Return (X, Y) of the center of cell containing provided text 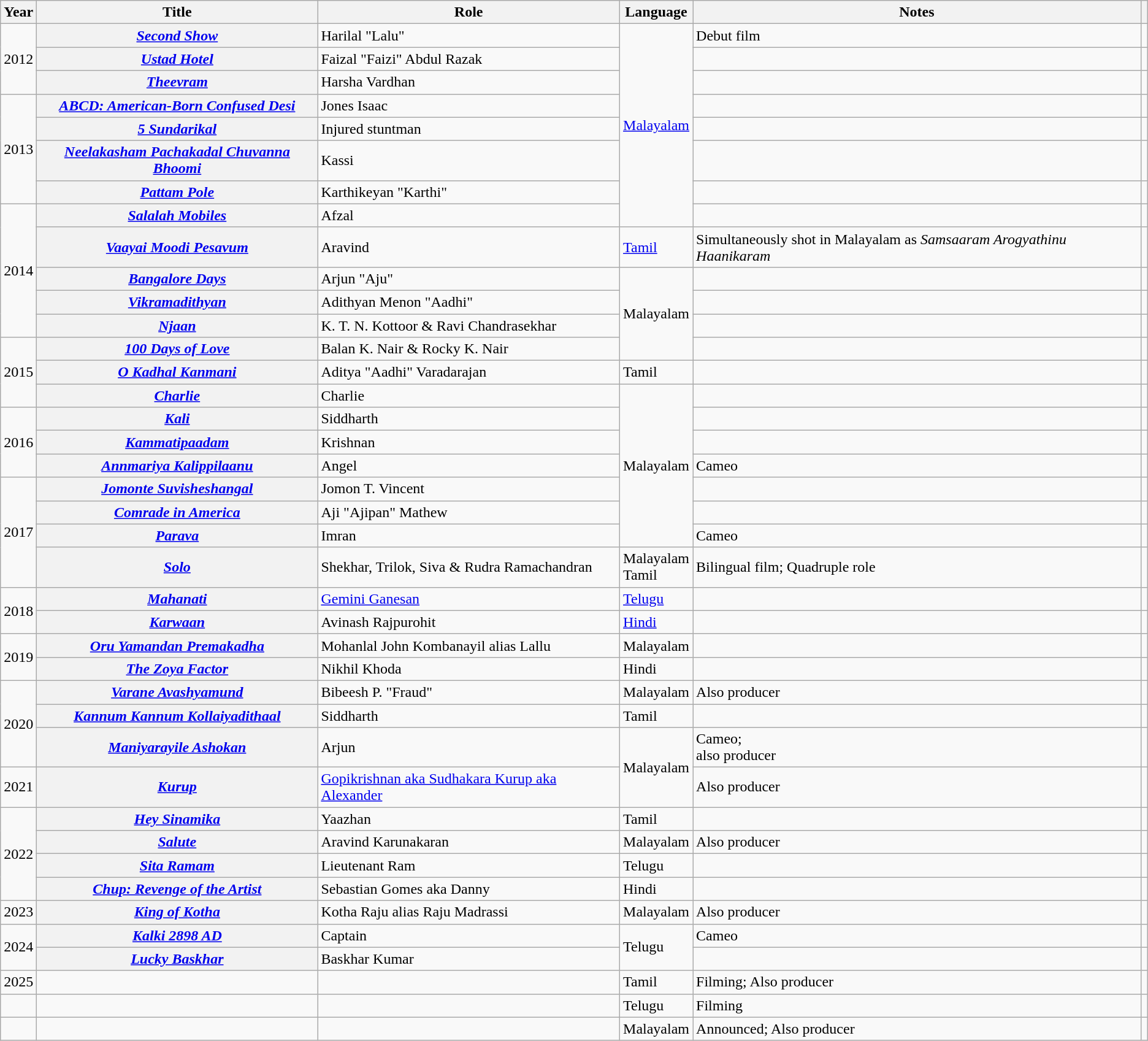
Maniyarayile Ashokan (177, 747)
2022 (18, 854)
Bibeesh P. "Fraud" (469, 692)
Kannum Kannum Kollaiyadithaal (177, 716)
Varane Avashyamund (177, 692)
Imran (469, 536)
Harsha Vardhan (469, 82)
Mahanati (177, 599)
2023 (18, 912)
2025 (18, 982)
Second Show (177, 36)
Kurup (177, 788)
Debut film (917, 36)
Aditya "Aadhi" Varadarajan (469, 372)
Captain (469, 935)
Arjun (469, 747)
Shekhar, Trilok, Siva & Rudra Ramachandran (469, 567)
Lucky Baskhar (177, 959)
Comrade in America (177, 512)
Role (469, 12)
Notes (917, 12)
Injured stuntman (469, 129)
O Kadhal Kanmani (177, 372)
2018 (18, 610)
Salute (177, 842)
5 Sundarikal (177, 129)
Kotha Raju alias Raju Madrassi (469, 912)
Ustad Hotel (177, 59)
2015 (18, 372)
2013 (18, 148)
Baskhar Kumar (469, 959)
MalayalamTamil (656, 567)
Title (177, 12)
Language (656, 12)
Kali (177, 419)
Cameo;also producer (917, 747)
Jones Isaac (469, 106)
Karthikeyan "Karthi" (469, 192)
Bilingual film; Quadruple role (917, 567)
Pattam Pole (177, 192)
Mohanlal John Kombanayil alias Lallu (469, 645)
Chup: Revenge of the Artist (177, 889)
Hey Sinamika (177, 819)
Faizal "Faizi" Abdul Razak (469, 59)
Year (18, 12)
Neelakasham Pachakadal Chuvanna Bhoomi (177, 161)
Jomonte Suvisheshangal (177, 489)
2014 (18, 270)
Theevram (177, 82)
Aravind Karunakaran (469, 842)
K. T. N. Kottoor & Ravi Chandrasekhar (469, 326)
Harilal "Lalu" (469, 36)
2020 (18, 724)
Kalki 2898 AD (177, 935)
2017 (18, 532)
Sebastian Gomes aka Danny (469, 889)
100 Days of Love (177, 349)
2016 (18, 442)
Filming (917, 1005)
Aravind (469, 247)
Bangalore Days (177, 278)
Arjun "Aju" (469, 278)
Simultaneously shot in Malayalam as Samsaaram Arogyathinu Haanikaram (917, 247)
Jomon T. Vincent (469, 489)
Gopikrishnan aka Sudhakara Kurup aka Alexander (469, 788)
Yaazhan (469, 819)
Solo (177, 567)
Angel (469, 466)
Adithyan Menon "Aadhi" (469, 302)
Announced; Also producer (917, 1029)
Afzal (469, 215)
2019 (18, 657)
ABCD: American-Born Confused Desi (177, 106)
Karwaan (177, 622)
2024 (18, 947)
Filming; Also producer (917, 982)
King of Kotha (177, 912)
Vikramadithyan (177, 302)
2012 (18, 59)
2021 (18, 788)
Oru Yamandan Premakadha (177, 645)
Balan K. Nair & Rocky K. Nair (469, 349)
Kassi (469, 161)
Gemini Ganesan (469, 599)
Sita Ramam (177, 866)
Annmariya Kalippilaanu (177, 466)
The Zoya Factor (177, 669)
Aji "Ajipan" Mathew (469, 512)
Avinash Rajpurohit (469, 622)
Krishnan (469, 442)
Njaan (177, 326)
Parava (177, 536)
Salalah Mobiles (177, 215)
Nikhil Khoda (469, 669)
Kammatipaadam (177, 442)
Lieutenant Ram (469, 866)
Vaayai Moodi Pesavum (177, 247)
